Determine the (X, Y) coordinate at the center of the cell enclosing the given text.  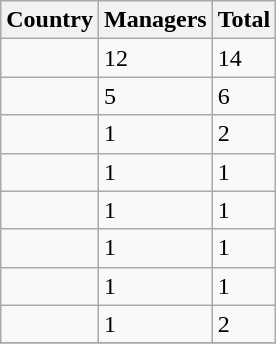
12 (155, 58)
Total (244, 20)
6 (244, 96)
14 (244, 58)
Country (50, 20)
5 (155, 96)
Managers (155, 20)
